For the text-containing cell, return its midpoint in [x, y] coordinate format. 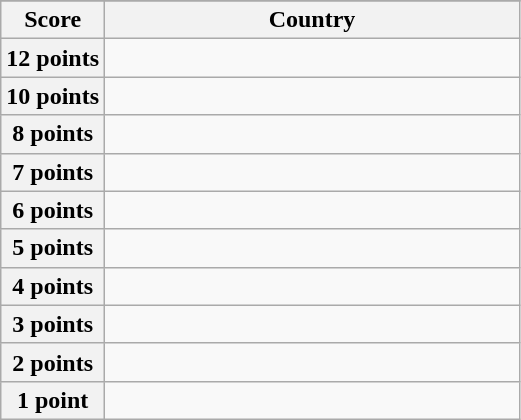
1 point [53, 400]
Score [53, 20]
5 points [53, 248]
10 points [53, 96]
6 points [53, 210]
4 points [53, 286]
3 points [53, 324]
2 points [53, 362]
7 points [53, 172]
12 points [53, 58]
8 points [53, 134]
Country [312, 20]
